Identify which cell holds the provided text, then report its (X, Y) central coordinate. 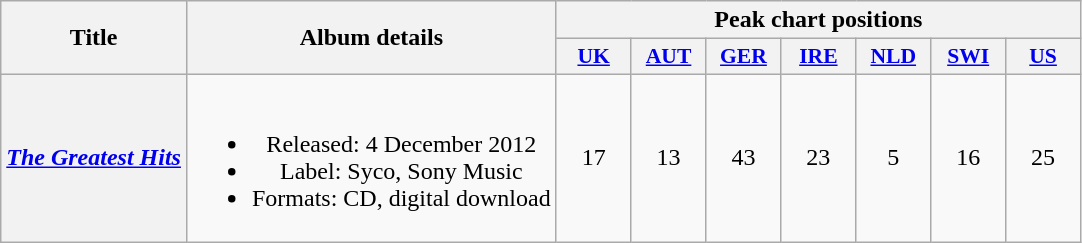
US (1044, 57)
Title (94, 38)
NLD (894, 57)
Album details (371, 38)
25 (1044, 158)
5 (894, 158)
23 (818, 158)
GER (744, 57)
SWI (968, 57)
16 (968, 158)
UK (594, 57)
Released: 4 December 2012Label: Syco, Sony MusicFormats: CD, digital download (371, 158)
43 (744, 158)
AUT (668, 57)
13 (668, 158)
IRE (818, 57)
17 (594, 158)
Peak chart positions (818, 20)
The Greatest Hits (94, 158)
